Scan for the cell matching the given text and deliver its [X, Y] coordinate at center. 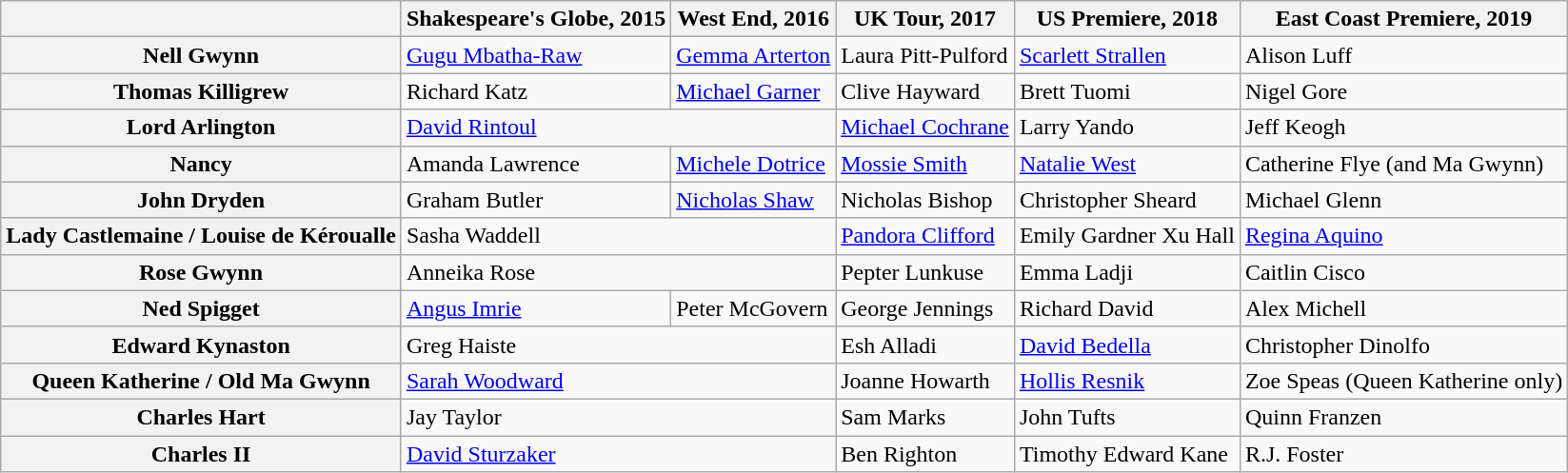
John Dryden [202, 200]
Christopher Dinolfo [1403, 345]
Ned Spigget [202, 308]
Gemma Arterton [754, 55]
Angus Imrie [535, 308]
David Rintoul [618, 128]
Nell Gwynn [202, 55]
Emma Ladji [1127, 272]
Jeff Keogh [1403, 128]
Zoe Speas (Queen Katherine only) [1403, 381]
US Premiere, 2018 [1127, 19]
Nancy [202, 164]
George Jennings [925, 308]
Amanda Lawrence [535, 164]
Sam Marks [925, 417]
Michael Garner [754, 91]
Queen Katherine / Old Ma Gwynn [202, 381]
Nigel Gore [1403, 91]
Shakespeare's Globe, 2015 [535, 19]
Natalie West [1127, 164]
Pandora Clifford [925, 236]
Lady Castlemaine / Louise de Kéroualle [202, 236]
Joanne Howarth [925, 381]
West End, 2016 [754, 19]
Charles II [202, 454]
Jay Taylor [618, 417]
Nicholas Shaw [754, 200]
Peter McGovern [754, 308]
Alex Michell [1403, 308]
Caitlin Cisco [1403, 272]
UK Tour, 2017 [925, 19]
David Bedella [1127, 345]
David Sturzaker [618, 454]
Ben Righton [925, 454]
Michele Dotrice [754, 164]
East Coast Premiere, 2019 [1403, 19]
Regina Aquino [1403, 236]
Anneika Rose [618, 272]
Richard Katz [535, 91]
Alison Luff [1403, 55]
Scarlett Strallen [1127, 55]
Richard David [1127, 308]
Hollis Resnik [1127, 381]
Graham Butler [535, 200]
Emily Gardner Xu Hall [1127, 236]
Larry Yando [1127, 128]
Michael Glenn [1403, 200]
Clive Hayward [925, 91]
Brett Tuomi [1127, 91]
John Tufts [1127, 417]
Sasha Waddell [618, 236]
Quinn Franzen [1403, 417]
Rose Gwynn [202, 272]
Nicholas Bishop [925, 200]
Thomas Killigrew [202, 91]
Christopher Sheard [1127, 200]
Catherine Flye (and Ma Gwynn) [1403, 164]
Edward Kynaston [202, 345]
Greg Haiste [618, 345]
Lord Arlington [202, 128]
Charles Hart [202, 417]
Pepter Lunkuse [925, 272]
Mossie Smith [925, 164]
Esh Alladi [925, 345]
Timothy Edward Kane [1127, 454]
R.J. Foster [1403, 454]
Sarah Woodward [618, 381]
Michael Cochrane [925, 128]
Gugu Mbatha-Raw [535, 55]
Laura Pitt-Pulford [925, 55]
